Detect which cell encompasses the target text, then output its [X, Y] center coordinate. 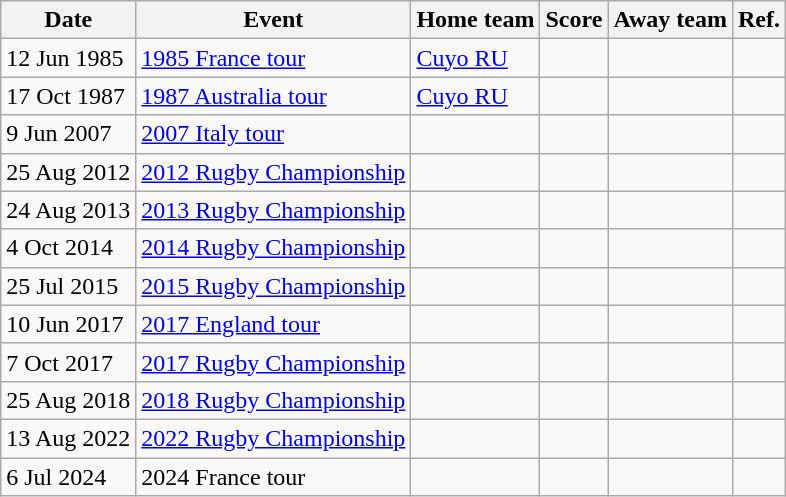
17 Oct 1987 [68, 96]
Ref. [758, 20]
2015 Rugby Championship [274, 286]
Date [68, 20]
4 Oct 2014 [68, 248]
6 Jul 2024 [68, 477]
2018 Rugby Championship [274, 400]
12 Jun 1985 [68, 58]
2017 England tour [274, 324]
2012 Rugby Championship [274, 172]
2014 Rugby Championship [274, 248]
13 Aug 2022 [68, 438]
10 Jun 2017 [68, 324]
Home team [476, 20]
Away team [670, 20]
25 Aug 2012 [68, 172]
2007 Italy tour [274, 134]
9 Jun 2007 [68, 134]
2022 Rugby Championship [274, 438]
1985 France tour [274, 58]
25 Aug 2018 [68, 400]
2017 Rugby Championship [274, 362]
2024 France tour [274, 477]
7 Oct 2017 [68, 362]
24 Aug 2013 [68, 210]
25 Jul 2015 [68, 286]
2013 Rugby Championship [274, 210]
1987 Australia tour [274, 96]
Score [574, 20]
Event [274, 20]
